Pinpoint the cell where the given text exists, returning its (x, y) midpoint coordinate. 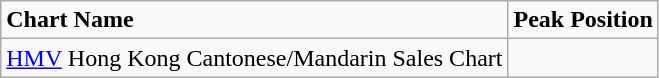
HMV Hong Kong Cantonese/Mandarin Sales Chart (254, 58)
Chart Name (254, 20)
Peak Position (583, 20)
